Locate the cell with the specified text and output its (X, Y) center coordinate. 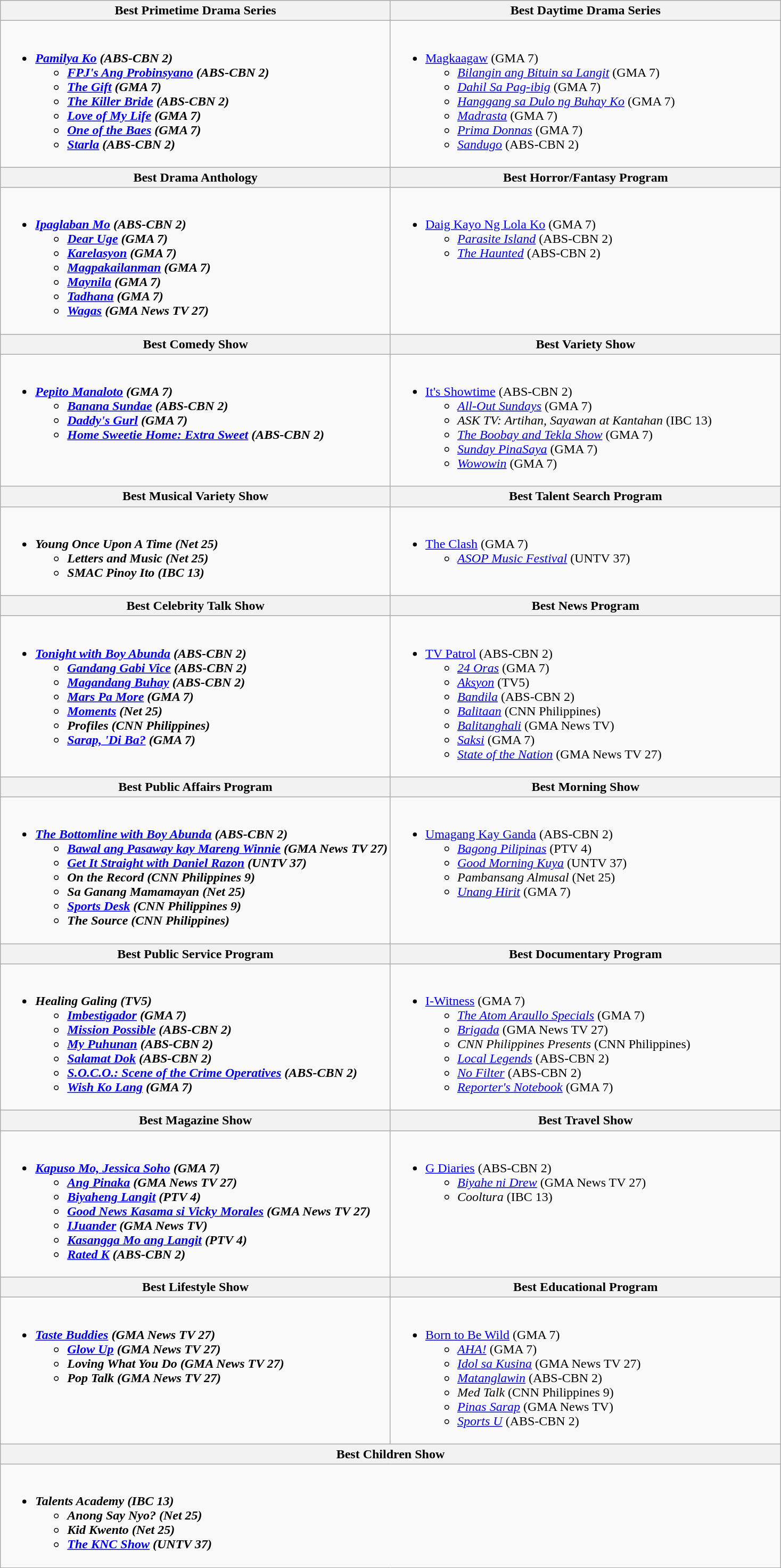
Best News Program (586, 606)
Best Daytime Drama Series (586, 11)
Best Magazine Show (196, 1121)
Best Educational Program (586, 1287)
Best Public Affairs Program (196, 787)
Best Variety Show (586, 344)
Best Public Service Program (196, 954)
Best Documentary Program (586, 954)
Best Travel Show (586, 1121)
Umagang Kay Ganda (ABS-CBN 2)Bagong Pilipinas (PTV 4)Good Morning Kuya (UNTV 37)Pambansang Almusal (Net 25)Unang Hirit (GMA 7) (586, 870)
Daig Kayo Ng Lola Ko (GMA 7)Parasite Island (ABS-CBN 2)The Haunted (ABS-CBN 2) (586, 261)
Best Celebrity Talk Show (196, 606)
Best Lifestyle Show (196, 1287)
Best Comedy Show (196, 344)
Best Horror/Fantasy Program (586, 177)
Best Drama Anthology (196, 177)
Best Primetime Drama Series (196, 11)
Best Musical Variety Show (196, 496)
Best Morning Show (586, 787)
Young Once Upon A Time (Net 25)Letters and Music (Net 25)SMAC Pinoy Ito (IBC 13) (196, 551)
Ipaglaban Mo (ABS-CBN 2)Dear Uge (GMA 7)Karelasyon (GMA 7)Magpakailanman (GMA 7)Maynila (GMA 7)Tadhana (GMA 7)Wagas (GMA News TV 27) (196, 261)
Taste Buddies (GMA News TV 27)Glow Up (GMA News TV 27)Loving What You Do (GMA News TV 27)Pop Talk (GMA News TV 27) (196, 1371)
Talents Academy (IBC 13)Anong Say Nyo? (Net 25)Kid Kwento (Net 25)The KNC Show (UNTV 37) (391, 1516)
The Clash (GMA 7)ASOP Music Festival (UNTV 37) (586, 551)
Best Children Show (391, 1454)
Best Talent Search Program (586, 496)
Pepito Manaloto (GMA 7)Banana Sundae (ABS-CBN 2)Daddy's Gurl (GMA 7)Home Sweetie Home: Extra Sweet (ABS-CBN 2) (196, 420)
G Diaries (ABS-CBN 2)Biyahe ni Drew (GMA News TV 27)Cooltura (IBC 13) (586, 1204)
